Search for the cell housing the specified text and yield its (x, y) center coordinate. 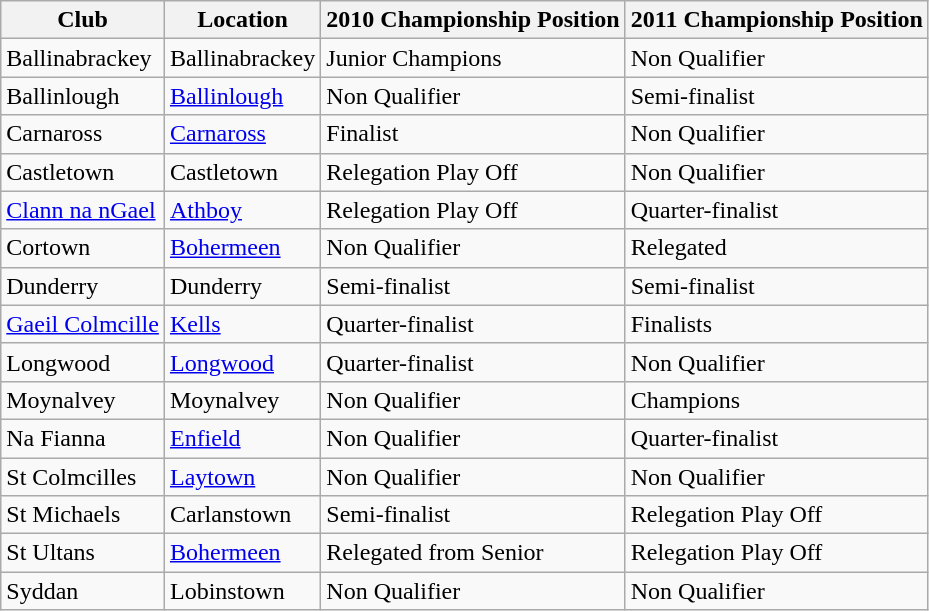
Relegated from Senior (473, 553)
2010 Championship Position (473, 20)
Athboy (242, 210)
Champions (776, 400)
Club (83, 20)
2011 Championship Position (776, 20)
St Colmcilles (83, 477)
Clann na nGael (83, 210)
Finalist (473, 134)
Location (242, 20)
Syddan (83, 591)
Lobinstown (242, 591)
Finalists (776, 324)
Gaeil Colmcille (83, 324)
St Michaels (83, 515)
Kells (242, 324)
Cortown (83, 248)
Relegated (776, 248)
Carlanstown (242, 515)
Junior Champions (473, 58)
Laytown (242, 477)
Enfield (242, 438)
St Ultans (83, 553)
Na Fianna (83, 438)
